Return (x, y) of the center of cell containing provided text 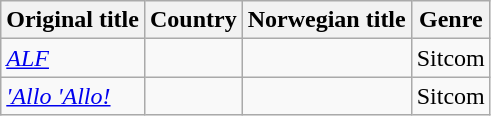
Norwegian title (326, 20)
ALF (73, 58)
'Allo 'Allo! (73, 96)
Country (193, 20)
Genre (450, 20)
Original title (73, 20)
